Find where the given text appears and provide that cell's center as (x, y) coordinate. 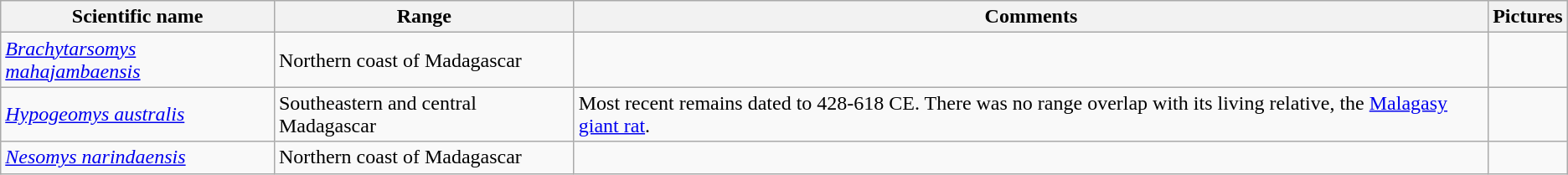
Pictures (1528, 17)
Scientific name (137, 17)
Hypogeomys australis (137, 114)
Brachytarsomys mahajambaensis (137, 60)
Comments (1030, 17)
Range (424, 17)
Nesomys narindaensis (137, 157)
Southeastern and central Madagascar (424, 114)
Most recent remains dated to 428-618 CE. There was no range overlap with its living relative, the Malagasy giant rat. (1030, 114)
